For the text-containing cell, return its midpoint in (x, y) coordinate format. 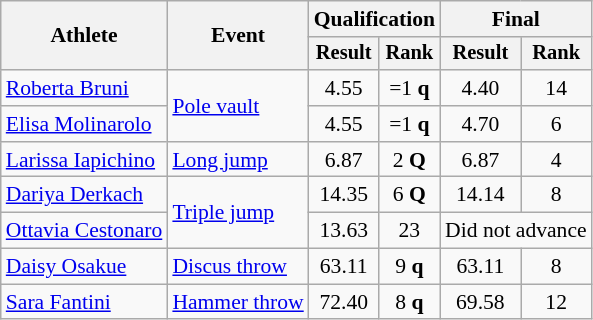
6 Q (410, 195)
Pole vault (238, 106)
Event (238, 36)
Larissa Iapichino (84, 160)
2 Q (410, 160)
14.35 (344, 195)
Long jump (238, 160)
4.40 (480, 88)
69.58 (480, 302)
13.63 (344, 231)
Sara Fantini (84, 302)
Roberta Bruni (84, 88)
4 (556, 160)
9 q (410, 267)
14.14 (480, 195)
72.40 (344, 302)
Discus throw (238, 267)
23 (410, 231)
4.70 (480, 124)
Final (516, 19)
Hammer throw (238, 302)
Triple jump (238, 212)
6 (556, 124)
Dariya Derkach (84, 195)
Ottavia Cestonaro (84, 231)
Daisy Osakue (84, 267)
14 (556, 88)
8 q (410, 302)
Elisa Molinarolo (84, 124)
Qualification (374, 19)
Athlete (84, 36)
Did not advance (516, 231)
12 (556, 302)
